Search for the cell housing the specified text and yield its (X, Y) center coordinate. 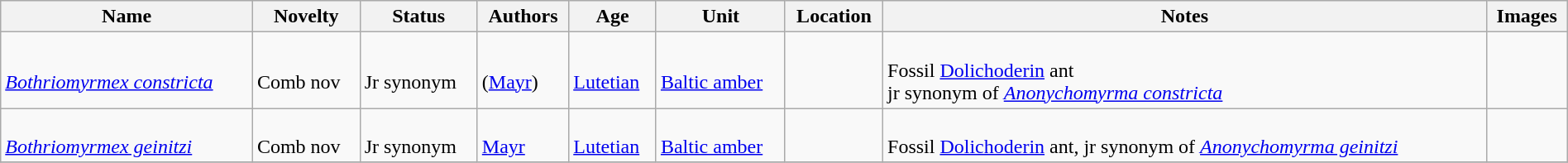
Fossil Dolichoderin antjr synonym of Anonychomyrma constricta (1185, 70)
Bothriomyrmex geinitzi (127, 136)
Mayr (523, 136)
Images (1527, 17)
(Mayr) (523, 70)
Novelty (306, 17)
Name (127, 17)
Unit (720, 17)
Authors (523, 17)
Location (834, 17)
Status (418, 17)
Fossil Dolichoderin ant, jr synonym of Anonychomyrma geinitzi (1185, 136)
Bothriomyrmex constricta (127, 70)
Notes (1185, 17)
Age (613, 17)
